Detect which cell encompasses the target text, then output its [x, y] center coordinate. 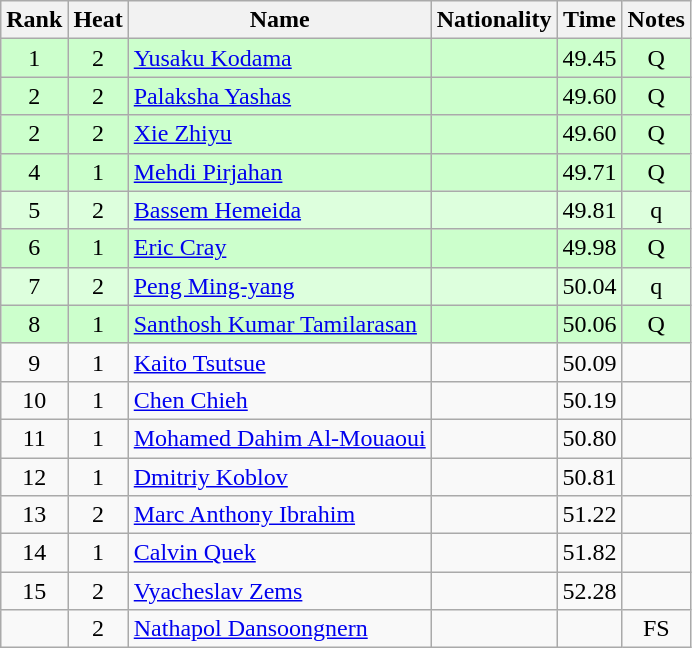
6 [34, 248]
Dmitriy Koblov [280, 477]
7 [34, 286]
Name [280, 20]
Xie Zhiyu [280, 134]
14 [34, 553]
Mehdi Pirjahan [280, 172]
50.19 [590, 400]
Palaksha Yashas [280, 96]
49.81 [590, 210]
Calvin Quek [280, 553]
Bassem Hemeida [280, 210]
12 [34, 477]
Yusaku Kodama [280, 58]
51.82 [590, 553]
Marc Anthony Ibrahim [280, 515]
Notes [656, 20]
50.09 [590, 362]
Time [590, 20]
Santhosh Kumar Tamilarasan [280, 324]
Mohamed Dahim Al-Mouaoui [280, 438]
9 [34, 362]
49.45 [590, 58]
Chen Chieh [280, 400]
Kaito Tsutsue [280, 362]
51.22 [590, 515]
15 [34, 591]
11 [34, 438]
52.28 [590, 591]
4 [34, 172]
49.71 [590, 172]
Peng Ming-yang [280, 286]
5 [34, 210]
50.04 [590, 286]
50.81 [590, 477]
Nathapol Dansoongnern [280, 629]
50.80 [590, 438]
13 [34, 515]
8 [34, 324]
49.98 [590, 248]
Vyacheslav Zems [280, 591]
Heat [98, 20]
Rank [34, 20]
10 [34, 400]
Eric Cray [280, 248]
50.06 [590, 324]
FS [656, 629]
Nationality [494, 20]
